Search for the cell housing the specified text and yield its [x, y] center coordinate. 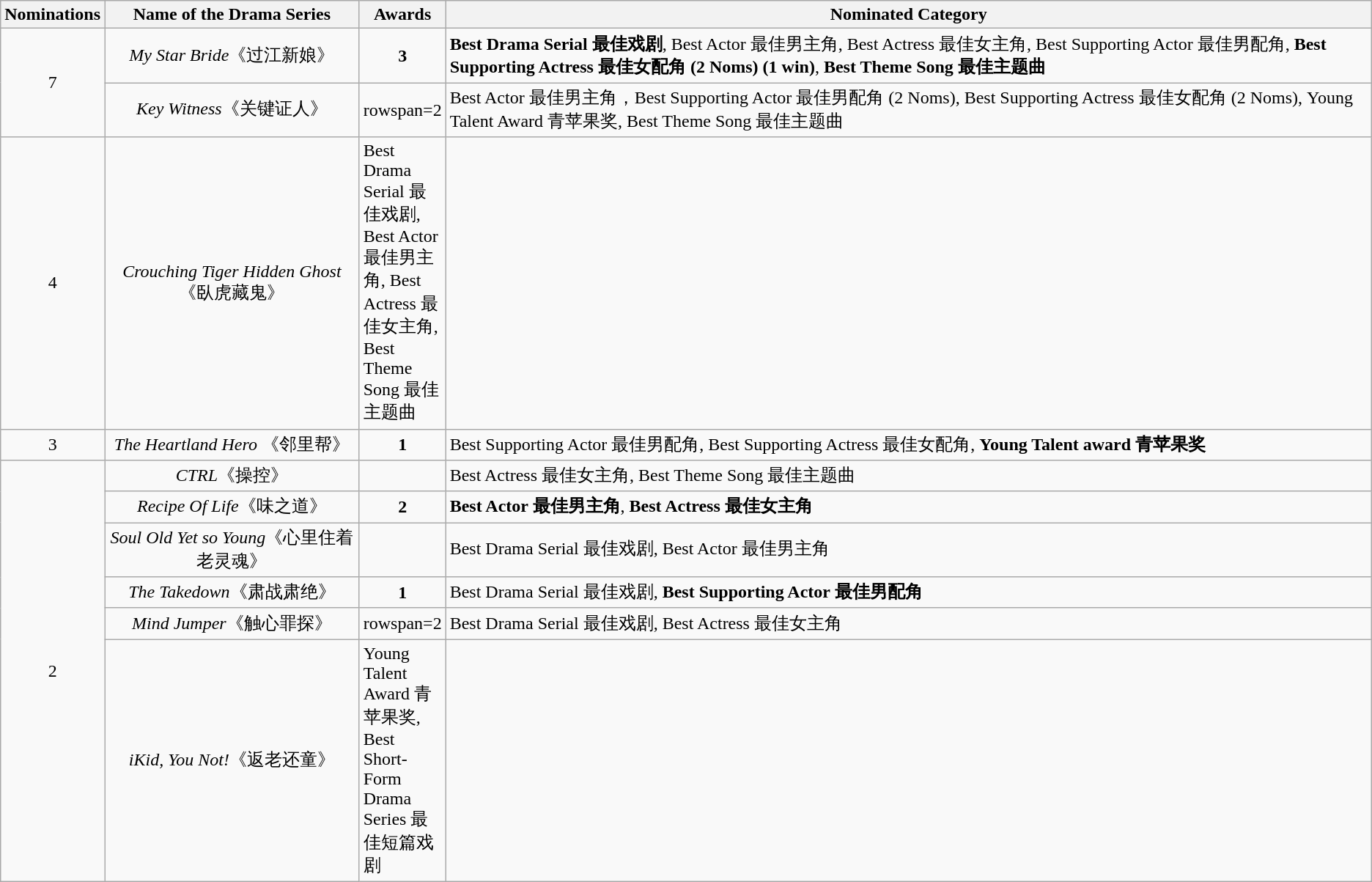
Best Drama Serial 最佳戏剧, Best Actor 最佳男主角, Best Actress 最佳女主角, Best Theme Song 最佳主题曲 [402, 283]
Best Actor 最佳男主角, Best Actress 最佳女主角 [909, 507]
Nominations [53, 15]
CTRL《操控》 [232, 477]
Best Supporting Actor 最佳男配角, Best Supporting Actress 最佳女配角, Young Talent award 青苹果奖 [909, 444]
Best Actress 最佳女主角, Best Theme Song 最佳主题曲 [909, 477]
Key Witness《关键证人》 [232, 110]
The Heartland Hero 《邻里帮》 [232, 444]
My Star Bride《过江新娘》 [232, 56]
iKid, You Not!《返老还童》 [232, 761]
Soul Old Yet so Young《心里住着老灵魂》 [232, 550]
Awards [402, 15]
Recipe Of Life《味之道》 [232, 507]
Best Actor 最佳男主角，Best Supporting Actor 最佳男配角 (2 Noms), Best Supporting Actress 最佳女配角 (2 Noms), Young Talent Award 青苹果奖, Best Theme Song 最佳主题曲 [909, 110]
Best Drama Serial 最佳戏剧, Best Actor 最佳男主角 [909, 550]
The Takedown《肃战肃绝》 [232, 592]
Best Drama Serial 最佳戏剧, Best Supporting Actor 最佳男配角 [909, 592]
Young Talent Award 青苹果奖, Best Short-Form Drama Series 最佳短篇戏剧 [402, 761]
4 [53, 283]
Crouching Tiger Hidden Ghost 《臥虎藏鬼》 [232, 283]
Mind Jumper《触心罪探》 [232, 623]
7 [53, 83]
Best Drama Serial 最佳戏剧, Best Actress 最佳女主角 [909, 623]
Name of the Drama Series [232, 15]
Nominated Category [909, 15]
